Identify which cell holds the provided text, then report its (X, Y) central coordinate. 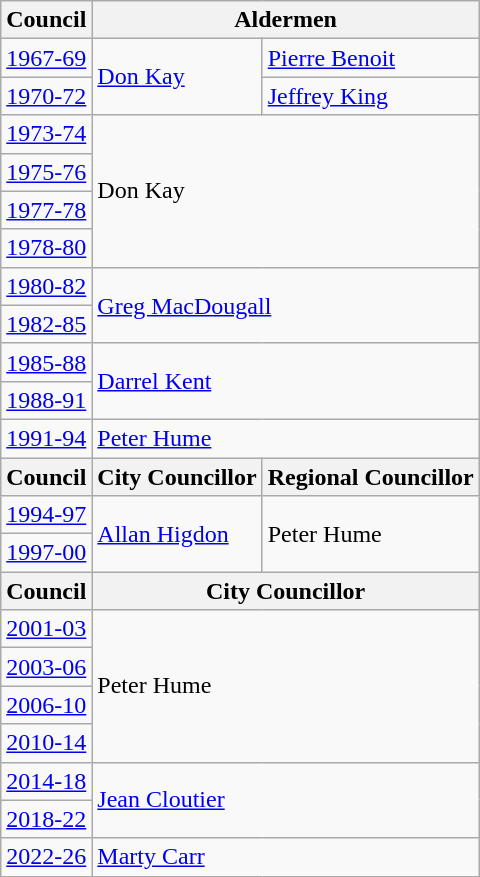
1982-85 (46, 324)
Allan Higdon (177, 534)
Greg MacDougall (286, 305)
1978-80 (46, 248)
Regional Councillor (370, 477)
Pierre Benoit (370, 58)
2006-10 (46, 705)
1997-00 (46, 553)
2001-03 (46, 629)
2003-06 (46, 667)
2010-14 (46, 743)
1977-78 (46, 210)
1973-74 (46, 134)
Jean Cloutier (286, 800)
1985-88 (46, 362)
1991-94 (46, 438)
2014-18 (46, 781)
Marty Carr (286, 857)
1970-72 (46, 96)
Aldermen (286, 20)
1975-76 (46, 172)
1994-97 (46, 515)
Jeffrey King (370, 96)
Darrel Kent (286, 381)
1988-91 (46, 400)
1967-69 (46, 58)
1980-82 (46, 286)
2018-22 (46, 819)
2022-26 (46, 857)
